Provide the (x, y) coordinate of the cell's center where the given text is located.  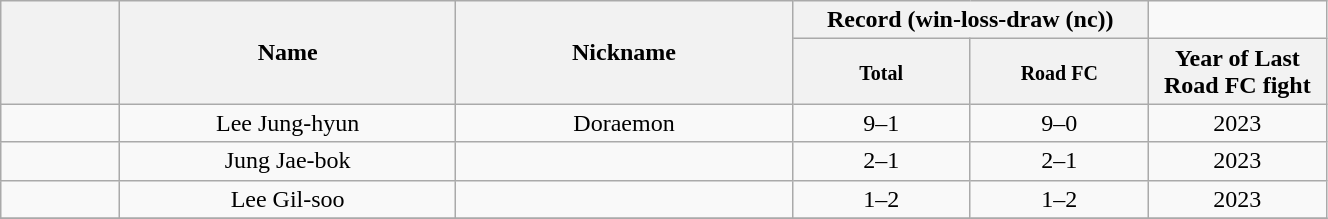
Nickname (624, 52)
Total (881, 72)
Record (win-loss-draw (nc)) (970, 20)
Jung Jae-bok (287, 161)
Doraemon (624, 123)
Road FC (1059, 72)
Lee Gil-soo (287, 199)
9–1 (881, 123)
Lee Jung-hyun (287, 123)
Year of Last Road FC fight (1237, 72)
Name (287, 52)
9–0 (1059, 123)
